Extract the [x, y] coordinate from the center of the cell holding the provided text.  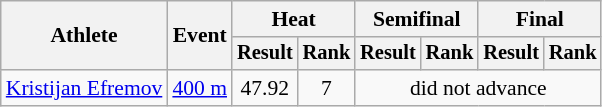
Event [200, 36]
Heat [294, 19]
400 m [200, 88]
Athlete [84, 36]
Kristijan Efremov [84, 88]
did not advance [478, 88]
7 [327, 88]
Final [540, 19]
47.92 [265, 88]
Semifinal [416, 19]
